Locate the cell with the specified text and output its (x, y) center coordinate. 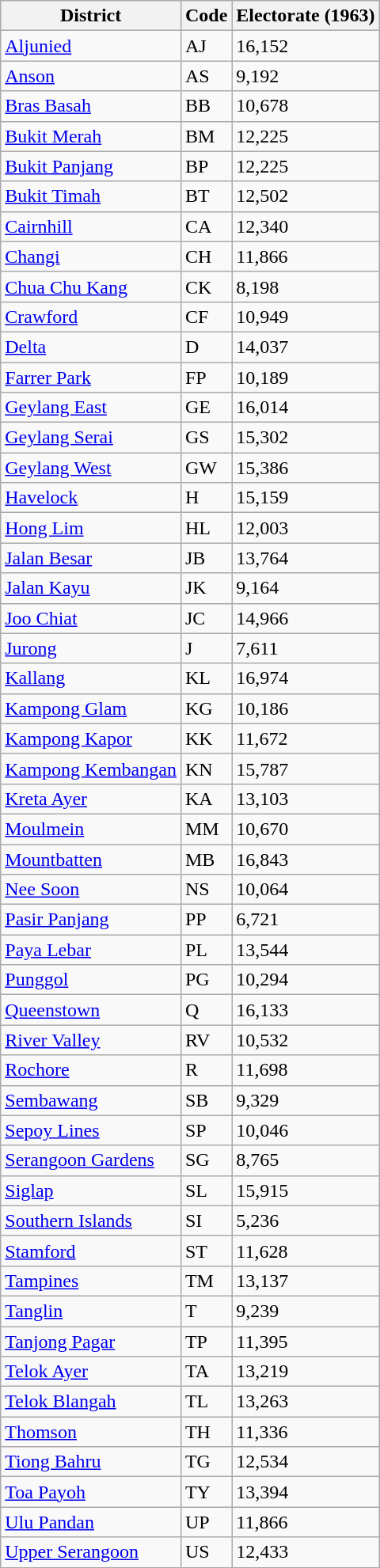
Pasir Panjang (91, 920)
11,672 (306, 738)
Electorate (1963) (306, 16)
Telok Blangah (91, 1402)
9,164 (306, 588)
13,394 (306, 1492)
Kreta Ayer (91, 799)
Bukit Timah (91, 196)
11,395 (306, 1342)
Tanglin (91, 1311)
16,974 (306, 678)
MM (206, 829)
Jalan Besar (91, 558)
12,534 (306, 1462)
SP (206, 1130)
14,037 (306, 347)
9,192 (306, 76)
Kampong Kapor (91, 738)
15,787 (306, 769)
9,239 (306, 1311)
Crawford (91, 317)
Bukit Panjang (91, 166)
Tampines (91, 1281)
Ulu Pandan (91, 1522)
15,386 (306, 468)
KN (206, 769)
8,198 (306, 287)
10,949 (306, 317)
River Valley (91, 1040)
CA (206, 226)
5,236 (306, 1221)
SG (206, 1160)
Toa Payoh (91, 1492)
CK (206, 287)
Farrer Park (91, 378)
12,340 (306, 226)
TG (206, 1462)
13,219 (306, 1372)
KG (206, 708)
13,137 (306, 1281)
Mountbatten (91, 859)
Jurong (91, 648)
Serangoon Gardens (91, 1160)
Q (206, 1010)
12,502 (306, 196)
BP (206, 166)
Jalan Kayu (91, 588)
Geylang West (91, 468)
Anson (91, 76)
GE (206, 408)
13,263 (306, 1402)
BB (206, 106)
7,611 (306, 648)
KA (206, 799)
SB (206, 1100)
J (206, 648)
16,133 (306, 1010)
Changi (91, 256)
Chua Chu Kang (91, 287)
Nee Soon (91, 890)
Bras Basah (91, 106)
Siglap (91, 1190)
TA (206, 1372)
TH (206, 1432)
CH (206, 256)
Cairnhill (91, 226)
10,189 (306, 378)
9,329 (306, 1100)
Sembawang (91, 1100)
Tiong Bahru (91, 1462)
14,966 (306, 618)
GS (206, 438)
Southern Islands (91, 1221)
16,014 (306, 408)
US (206, 1552)
JB (206, 558)
TM (206, 1281)
Delta (91, 347)
AS (206, 76)
UP (206, 1522)
15,302 (306, 438)
Hong Lim (91, 528)
BM (206, 136)
10,046 (306, 1130)
Kampong Kembangan (91, 769)
TY (206, 1492)
Code (206, 16)
TP (206, 1342)
CF (206, 317)
10,678 (306, 106)
Geylang Serai (91, 438)
T (206, 1311)
Rochore (91, 1070)
PL (206, 950)
SL (206, 1190)
11,336 (306, 1432)
TL (206, 1402)
Aljunied (91, 46)
District (91, 16)
Upper Serangoon (91, 1552)
Moulmein (91, 829)
11,698 (306, 1070)
ST (206, 1251)
PG (206, 980)
Telok Ayer (91, 1372)
10,670 (306, 829)
12,433 (306, 1552)
PP (206, 920)
Havelock (91, 498)
MB (206, 859)
BT (206, 196)
HL (206, 528)
Geylang East (91, 408)
16,152 (306, 46)
H (206, 498)
NS (206, 890)
15,159 (306, 498)
KK (206, 738)
10,294 (306, 980)
Punggol (91, 980)
Paya Lebar (91, 950)
FP (206, 378)
Kallang (91, 678)
11,628 (306, 1251)
12,003 (306, 528)
SI (206, 1221)
8,765 (306, 1160)
6,721 (306, 920)
AJ (206, 46)
RV (206, 1040)
13,103 (306, 799)
R (206, 1070)
Thomson (91, 1432)
JC (206, 618)
KL (206, 678)
Joo Chiat (91, 618)
Sepoy Lines (91, 1130)
10,186 (306, 708)
10,064 (306, 890)
16,843 (306, 859)
Kampong Glam (91, 708)
GW (206, 468)
D (206, 347)
JK (206, 588)
Stamford (91, 1251)
13,544 (306, 950)
13,764 (306, 558)
15,915 (306, 1190)
Queenstown (91, 1010)
Tanjong Pagar (91, 1342)
Bukit Merah (91, 136)
10,532 (306, 1040)
